Pinpoint the cell where the given text exists, returning its (X, Y) midpoint coordinate. 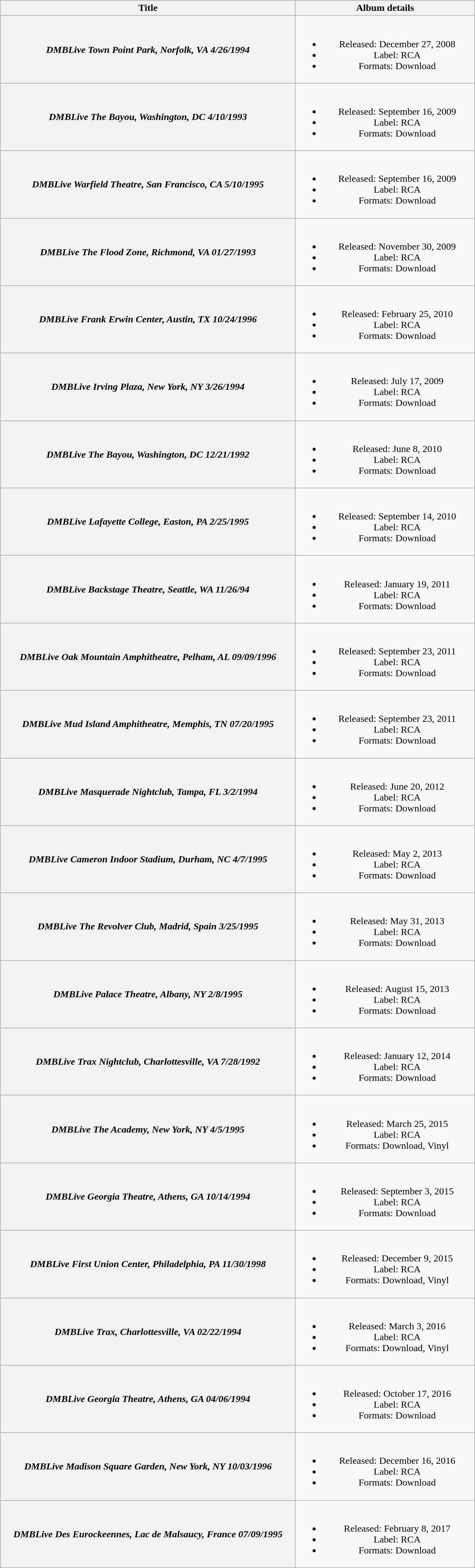
DMBLive Oak Mountain Amphitheatre, Pelham, AL 09/09/1996 (148, 657)
Released: July 17, 2009Label: RCAFormats: Download (385, 387)
Released: August 15, 2013Label: RCAFormats: Download (385, 994)
DMBLive Warfield Theatre, San Francisco, CA 5/10/1995 (148, 184)
DMBLive Cameron Indoor Stadium, Durham, NC 4/7/1995 (148, 860)
Title (148, 8)
DMBLive Lafayette College, Easton, PA 2/25/1995 (148, 522)
Released: September 3, 2015Label: RCAFormats: Download (385, 1196)
Released: February 8, 2017Label: RCAFormats: Download (385, 1534)
DMBLive Georgia Theatre, Athens, GA 10/14/1994 (148, 1196)
DMBLive The Revolver Club, Madrid, Spain 3/25/1995 (148, 927)
Released: September 14, 2010Label: RCAFormats: Download (385, 522)
Released: June 8, 2010Label: RCAFormats: Download (385, 454)
DMBLive Frank Erwin Center, Austin, TX 10/24/1996 (148, 319)
Released: February 25, 2010Label: RCAFormats: Download (385, 319)
DMBLive Mud Island Amphitheatre, Memphis, TN 07/20/1995 (148, 724)
DMBLive The Bayou, Washington, DC 12/21/1992 (148, 454)
Released: December 27, 2008Label: RCAFormats: Download (385, 49)
DMBLive Masquerade Nightclub, Tampa, FL 3/2/1994 (148, 792)
Released: December 16, 2016Label: RCAFormats: Download (385, 1466)
Released: May 2, 2013Label: RCAFormats: Download (385, 860)
Released: March 3, 2016Label: RCAFormats: Download, Vinyl (385, 1331)
Released: December 9, 2015Label: RCAFormats: Download, Vinyl (385, 1264)
Released: June 20, 2012Label: RCAFormats: Download (385, 792)
DMBLive Georgia Theatre, Athens, GA 04/06/1994 (148, 1399)
DMBLive The Bayou, Washington, DC 4/10/1993 (148, 117)
Released: January 19, 2011Label: RCAFormats: Download (385, 589)
DMBLive First Union Center, Philadelphia, PA 11/30/1998 (148, 1264)
DMBLive Madison Square Garden, New York, NY 10/03/1996 (148, 1466)
DMBLive Town Point Park, Norfolk, VA 4/26/1994 (148, 49)
DMBLive Trax Nightclub, Charlottesville, VA 7/28/1992 (148, 1061)
DMBLive Des Eurockeennes, Lac de Malsaucy, France 07/09/1995 (148, 1534)
Released: May 31, 2013Label: RCAFormats: Download (385, 927)
Album details (385, 8)
Released: January 12, 2014Label: RCAFormats: Download (385, 1061)
DMBLive Backstage Theatre, Seattle, WA 11/26/94 (148, 589)
DMBLive Trax, Charlottesville, VA 02/22/1994 (148, 1331)
DMBLive The Flood Zone, Richmond, VA 01/27/1993 (148, 252)
Released: March 25, 2015Label: RCAFormats: Download, Vinyl (385, 1129)
Released: November 30, 2009Label: RCAFormats: Download (385, 252)
DMBLive Palace Theatre, Albany, NY 2/8/1995 (148, 994)
Released: October 17, 2016Label: RCAFormats: Download (385, 1399)
DMBLive The Academy, New York, NY 4/5/1995 (148, 1129)
DMBLive Irving Plaza, New York, NY 3/26/1994 (148, 387)
